Find where the given text appears and provide that cell's center as (X, Y) coordinate. 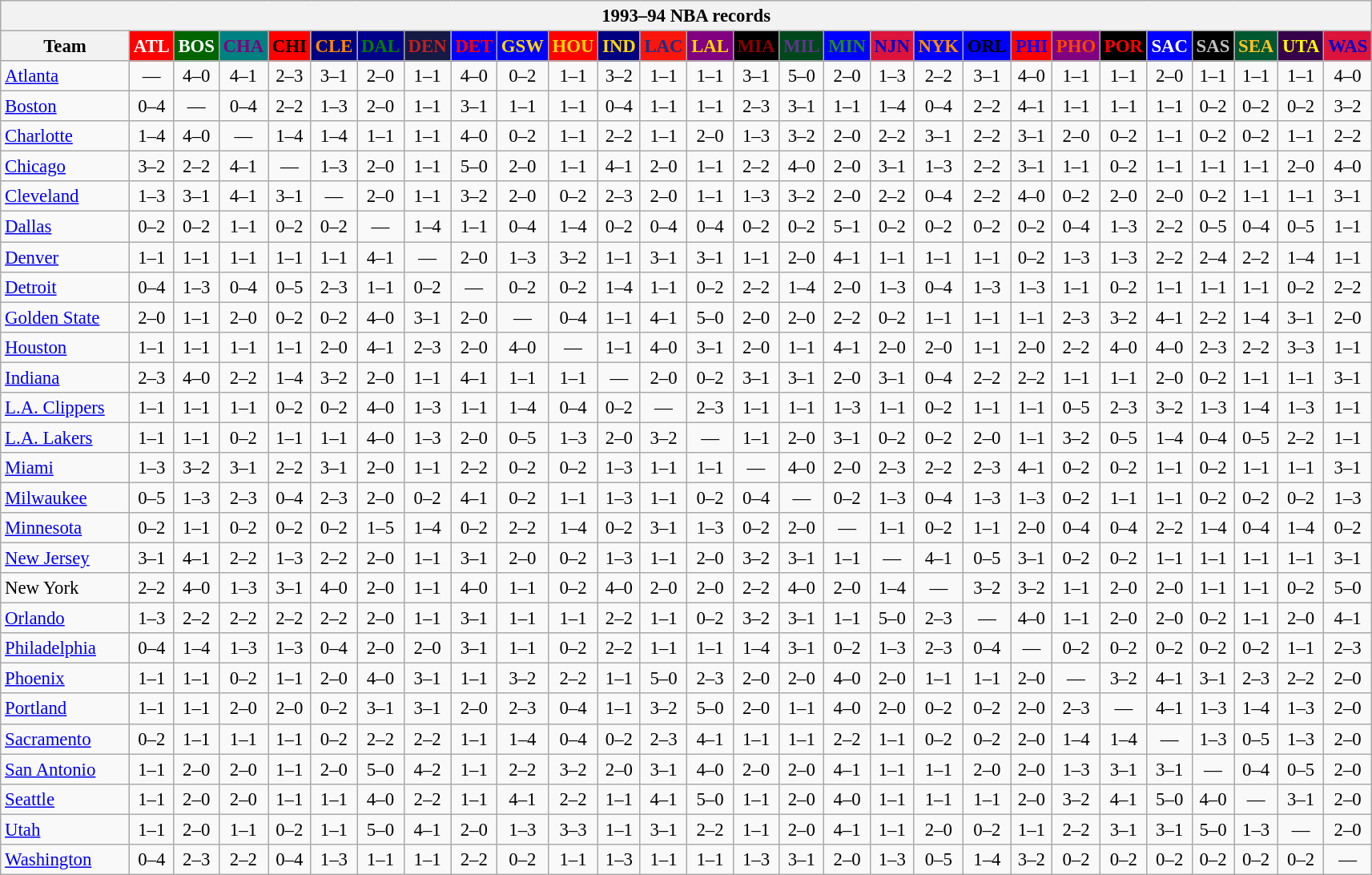
Houston (66, 347)
DEN (428, 46)
Utah (66, 829)
HOU (573, 46)
4–2 (428, 769)
San Antonio (66, 769)
CHI (289, 46)
DET (474, 46)
IND (619, 46)
Golden State (66, 317)
Phoenix (66, 679)
L.A. Clippers (66, 408)
Charlotte (66, 136)
MIL (802, 46)
Atlanta (66, 76)
LAL (710, 46)
Detroit (66, 287)
1993–94 NBA records (686, 16)
Minnesota (66, 528)
CLE (333, 46)
Team (66, 46)
WAS (1348, 46)
Chicago (66, 167)
LAC (663, 46)
Indiana (66, 377)
Cleveland (66, 196)
Denver (66, 257)
Miami (66, 468)
NYK (939, 46)
Dallas (66, 227)
DAL (381, 46)
PHI (1032, 46)
1–5 (381, 528)
Portland (66, 709)
MIN (847, 46)
ATL (151, 46)
Orlando (66, 619)
Boston (66, 107)
BOS (196, 46)
Seattle (66, 799)
MIA (756, 46)
ORL (987, 46)
5–1 (847, 227)
New York (66, 588)
CHA (243, 46)
Washington (66, 860)
NJN (892, 46)
UTA (1301, 46)
POR (1123, 46)
Sacramento (66, 739)
Philadelphia (66, 648)
SEA (1256, 46)
L.A. Lakers (66, 437)
SAS (1213, 46)
PHO (1076, 46)
SAC (1169, 46)
New Jersey (66, 558)
GSW (522, 46)
Milwaukee (66, 498)
2–4 (1213, 257)
